Return (X, Y) of the center of cell containing provided text 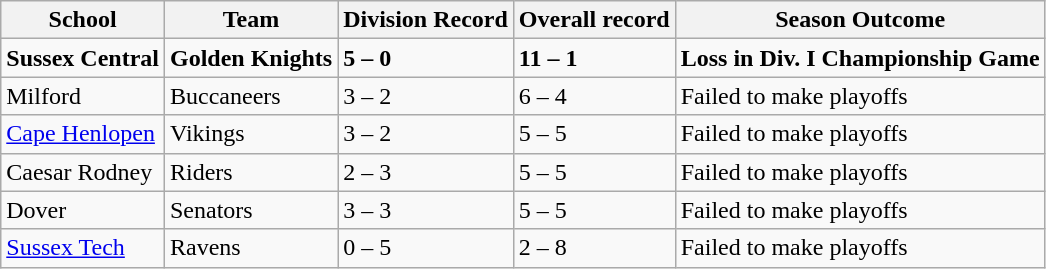
Milford (83, 96)
School (83, 20)
Sussex Tech (83, 248)
2 – 8 (594, 248)
Season Outcome (860, 20)
Ravens (250, 248)
Buccaneers (250, 96)
0 – 5 (426, 248)
6 – 4 (594, 96)
Riders (250, 172)
Vikings (250, 134)
5 – 0 (426, 58)
Loss in Div. I Championship Game (860, 58)
Division Record (426, 20)
Team (250, 20)
Cape Henlopen (83, 134)
Caesar Rodney (83, 172)
Dover (83, 210)
2 – 3 (426, 172)
Senators (250, 210)
Overall record (594, 20)
Golden Knights (250, 58)
3 – 3 (426, 210)
Sussex Central (83, 58)
11 – 1 (594, 58)
